Output the [x, y] coordinate of the center of the cell containing the given text.  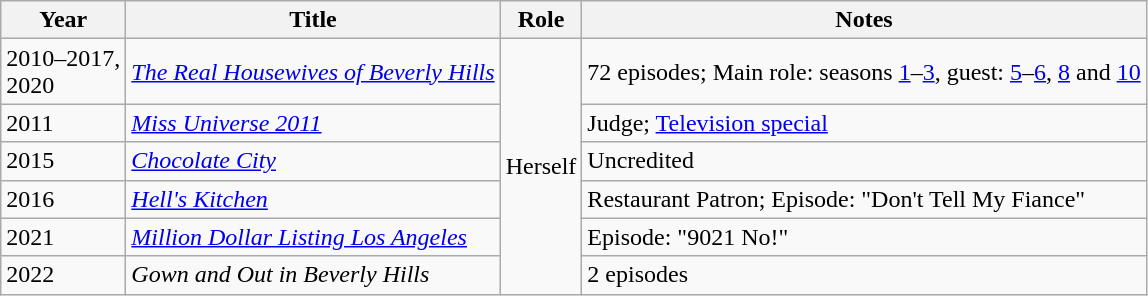
2022 [64, 275]
2021 [64, 237]
Title [313, 20]
Miss Universe 2011 [313, 123]
Million Dollar Listing Los Angeles [313, 237]
2011 [64, 123]
Hell's Kitchen [313, 199]
The Real Housewives of Beverly Hills [313, 72]
Role [541, 20]
2 episodes [864, 275]
Notes [864, 20]
Episode: "9021 No!" [864, 237]
Herself [541, 166]
Year [64, 20]
72 episodes; Main role: seasons 1–3, guest: 5–6, 8 and 10 [864, 72]
2016 [64, 199]
2015 [64, 161]
Gown and Out in Beverly Hills [313, 275]
Restaurant Patron; Episode: "Don't Tell My Fiance" [864, 199]
Uncredited [864, 161]
Chocolate City [313, 161]
Judge; Television special [864, 123]
2010–2017,2020 [64, 72]
